Pinpoint the cell where the given text exists, returning its [X, Y] midpoint coordinate. 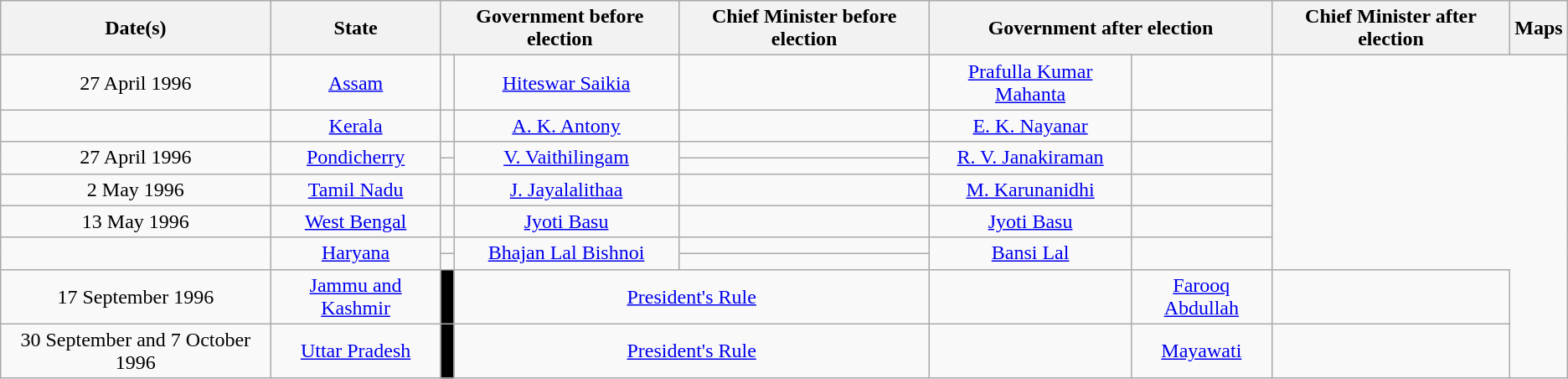
Chief Minister before election [804, 29]
Mayawati [1201, 350]
Jammu and Kashmir [355, 297]
Uttar Pradesh [355, 350]
Date(s) [136, 29]
State [355, 29]
Bansi Lal [1030, 253]
West Bengal [355, 221]
Chief Minister after election [1390, 29]
Prafulla Kumar Mahanta [1030, 82]
2 May 1996 [136, 189]
A. K. Antony [566, 126]
Hiteswar Saikia [566, 82]
Tamil Nadu [355, 189]
Pondicherry [355, 158]
Farooq Abdullah [1201, 297]
Maps [1539, 29]
13 May 1996 [136, 221]
Government before election [560, 29]
17 September 1996 [136, 297]
J. Jayalalithaa [566, 189]
Bhajan Lal Bishnoi [566, 253]
M. Karunanidhi [1030, 189]
Haryana [355, 253]
V. Vaithilingam [566, 158]
30 September and 7 October 1996 [136, 350]
E. K. Nayanar [1030, 126]
R. V. Janakiraman [1030, 158]
Assam [355, 82]
Kerala [355, 126]
Government after election [1101, 29]
